Return (x, y) of the center of cell containing provided text 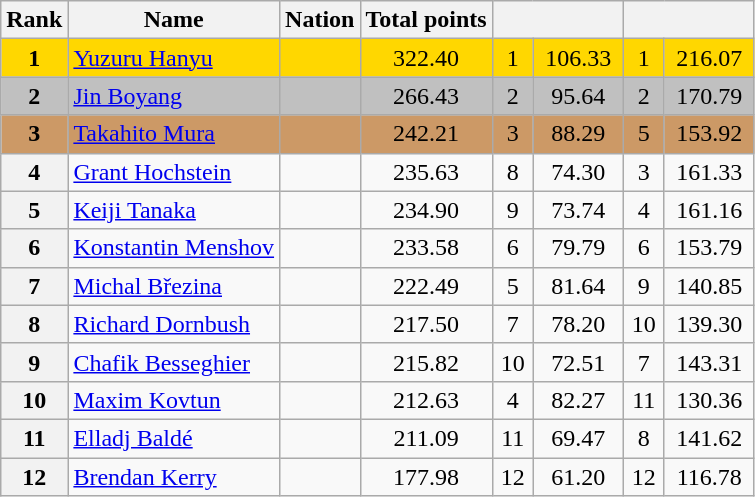
130.36 (709, 400)
Maxim Kovtun (174, 400)
322.40 (426, 58)
216.07 (709, 58)
217.50 (426, 324)
Yuzuru Hanyu (174, 58)
Richard Dornbush (174, 324)
161.33 (709, 172)
Name (174, 20)
233.58 (426, 248)
Rank (34, 20)
Elladj Baldé (174, 438)
81.64 (578, 286)
Keiji Tanaka (174, 210)
Brendan Kerry (174, 477)
139.30 (709, 324)
212.63 (426, 400)
69.47 (578, 438)
143.31 (709, 362)
Total points (426, 20)
153.92 (709, 134)
141.62 (709, 438)
177.98 (426, 477)
78.20 (578, 324)
72.51 (578, 362)
73.74 (578, 210)
211.09 (426, 438)
242.21 (426, 134)
140.85 (709, 286)
106.33 (578, 58)
74.30 (578, 172)
61.20 (578, 477)
Chafik Besseghier (174, 362)
Takahito Mura (174, 134)
79.79 (578, 248)
234.90 (426, 210)
170.79 (709, 96)
Konstantin Menshov (174, 248)
Nation (320, 20)
95.64 (578, 96)
153.79 (709, 248)
Grant Hochstein (174, 172)
222.49 (426, 286)
82.27 (578, 400)
88.29 (578, 134)
116.78 (709, 477)
266.43 (426, 96)
Michal Březina (174, 286)
161.16 (709, 210)
235.63 (426, 172)
Jin Boyang (174, 96)
215.82 (426, 362)
